Identify which cell holds the provided text, then report its (x, y) central coordinate. 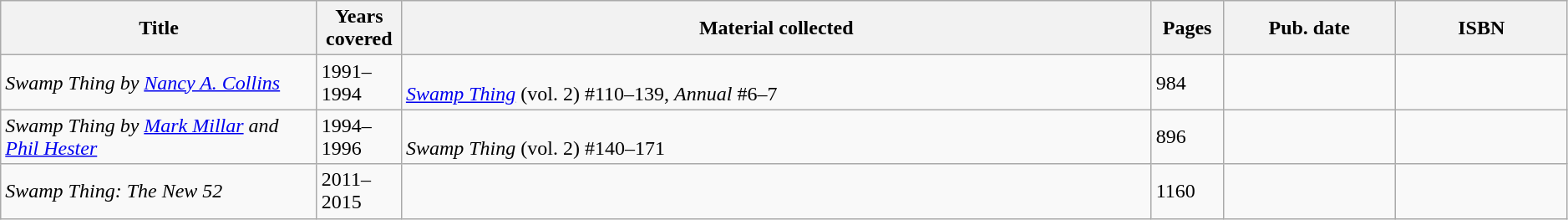
Years covered (359, 28)
984 (1187, 82)
Swamp Thing by Nancy A. Collins (159, 82)
Pub. date (1309, 28)
896 (1187, 137)
Material collected (776, 28)
1994–1996 (359, 137)
1160 (1187, 191)
ISBN (1481, 28)
Title (159, 28)
1991–1994 (359, 82)
2011–2015 (359, 191)
Swamp Thing: The New 52 (159, 191)
Swamp Thing (vol. 2) #110–139, Annual #6–7 (776, 82)
Swamp Thing by Mark Millar and Phil Hester (159, 137)
Pages (1187, 28)
Swamp Thing (vol. 2) #140–171 (776, 137)
